Capture the cell that displays the provided text and extract its (X, Y) central coordinate. 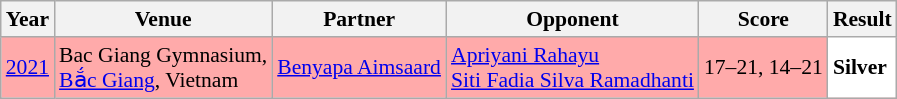
Bac Giang Gymnasium,Bắc Giang, Vietnam (163, 68)
Score (764, 19)
Venue (163, 19)
Year (28, 19)
2021 (28, 68)
Silver (862, 68)
Opponent (572, 19)
Partner (359, 19)
Benyapa Aimsaard (359, 68)
Result (862, 19)
Apriyani Rahayu Siti Fadia Silva Ramadhanti (572, 68)
17–21, 14–21 (764, 68)
